Search for the cell housing the specified text and yield its [X, Y] center coordinate. 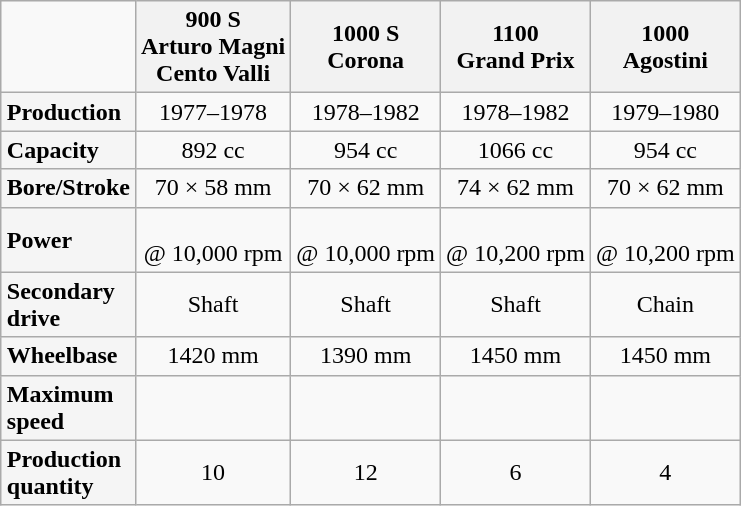
10 [212, 472]
900 SArturo MagniCento Valli [212, 47]
1420 mm [212, 356]
Production [68, 112]
1000 Agostini [665, 47]
12 [366, 472]
4 [665, 472]
1977–1978 [212, 112]
1000 S Corona [366, 47]
6 [516, 472]
1100 Grand Prix [516, 47]
1390 mm [366, 356]
1066 cc [516, 150]
70 × 58 mm [212, 188]
Maximumspeed [68, 408]
1979–1980 [665, 112]
74 × 62 mm [516, 188]
Secondarydrive [68, 304]
Power [68, 240]
Chain [665, 304]
Capacity [68, 150]
Productionquantity [68, 472]
Wheelbase [68, 356]
Bore/Stroke [68, 188]
892 cc [212, 150]
